Search for the cell housing the specified text and yield its (X, Y) center coordinate. 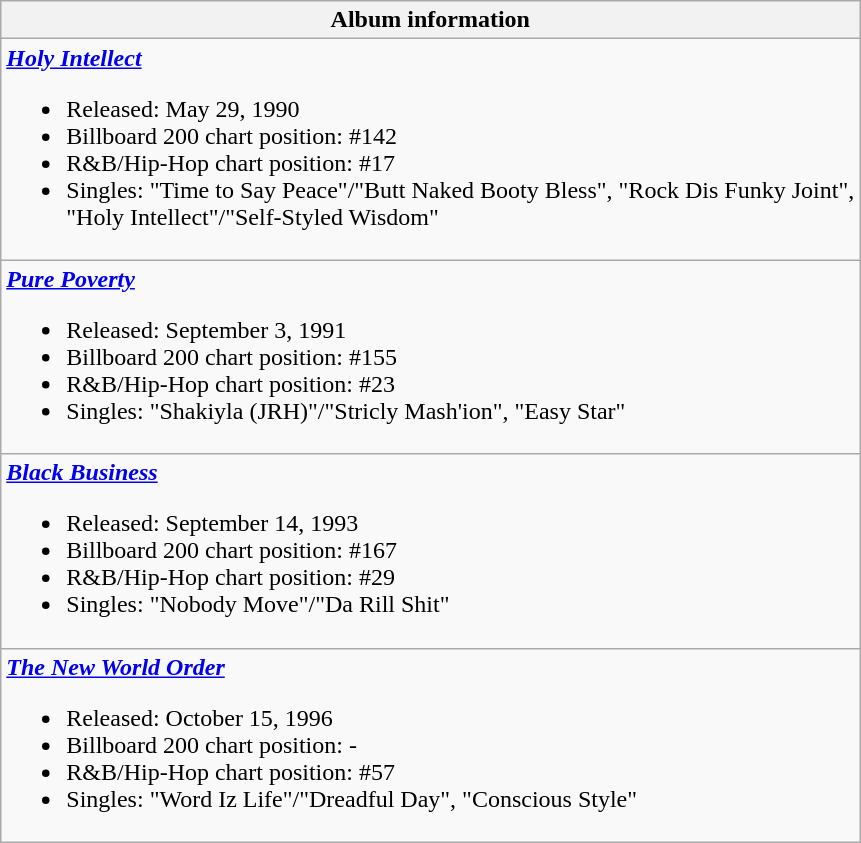
Black BusinessReleased: September 14, 1993Billboard 200 chart position: #167R&B/Hip-Hop chart position: #29Singles: "Nobody Move"/"Da Rill Shit" (430, 551)
Album information (430, 20)
